Scan for the cell matching the given text and deliver its [X, Y] coordinate at center. 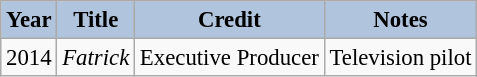
Executive Producer [230, 58]
2014 [29, 58]
Notes [400, 20]
Year [29, 20]
Title [96, 20]
Fatrick [96, 58]
Television pilot [400, 58]
Credit [230, 20]
